Extract the (x, y) coordinate from the center of the cell holding the provided text.  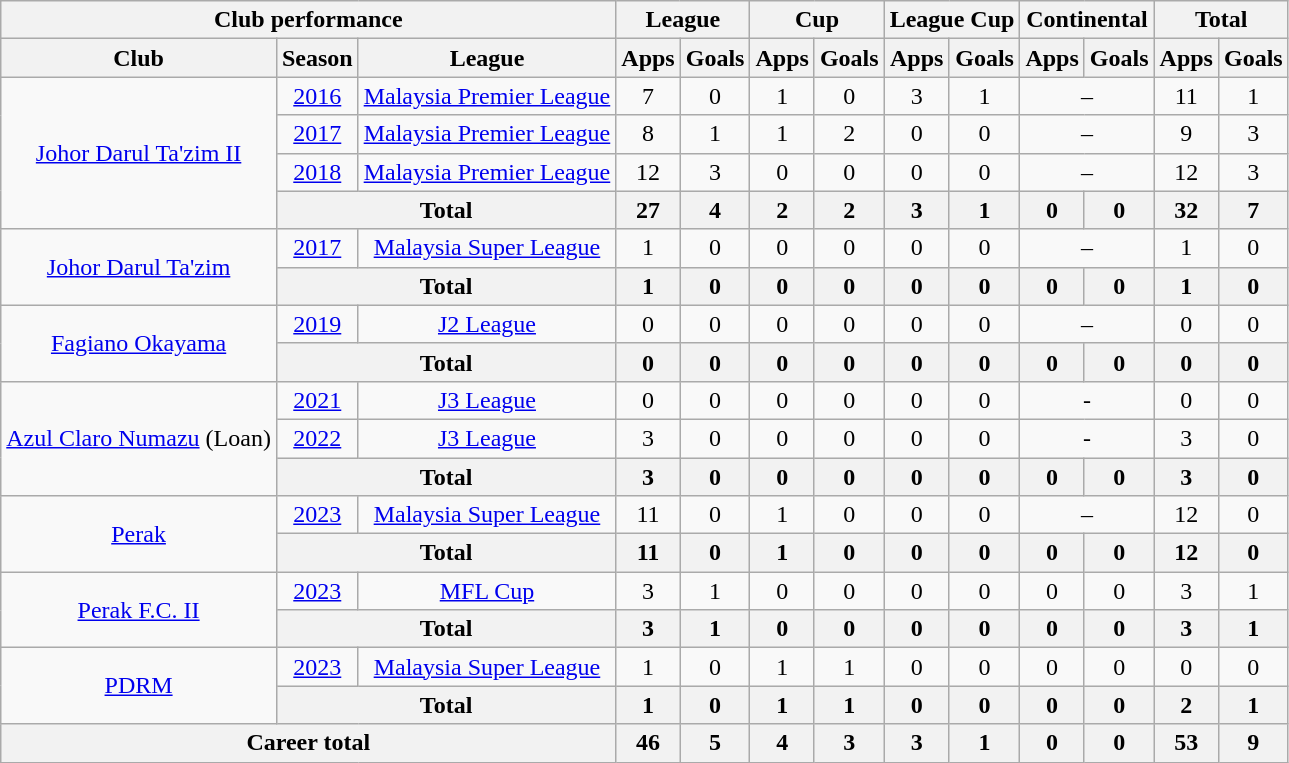
2018 (317, 172)
46 (648, 743)
Azul Claro Numazu (Loan) (139, 438)
Johor Darul Ta'zim (139, 267)
2022 (317, 438)
Career total (308, 743)
Johor Darul Ta'zim II (139, 153)
Fagiano Okayama (139, 343)
Perak F.C. II (139, 610)
8 (648, 134)
MFL Cup (487, 591)
J2 League (487, 324)
Club (139, 58)
27 (648, 210)
5 (715, 743)
32 (1186, 210)
Season (317, 58)
Cup (817, 20)
2021 (317, 400)
PDRM (139, 686)
2019 (317, 324)
League Cup (952, 20)
53 (1186, 743)
2016 (317, 96)
Perak (139, 534)
Continental (1087, 20)
Club performance (308, 20)
